Return [x, y] of the center of cell containing provided text 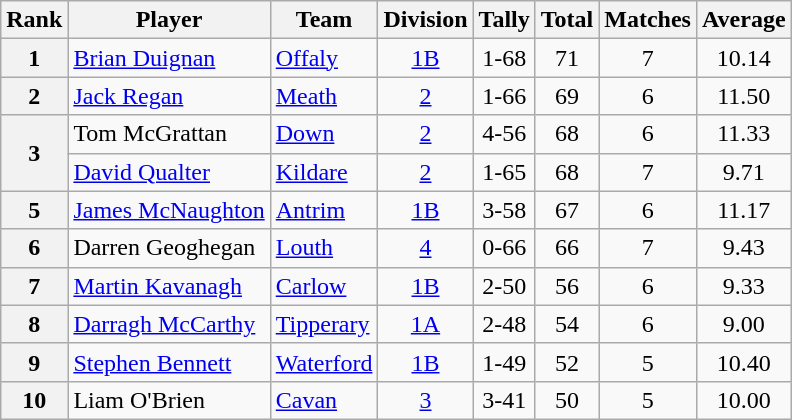
Total [567, 20]
11.17 [744, 210]
Antrim [324, 210]
Division [426, 20]
0-66 [504, 248]
8 [34, 324]
Jack Regan [169, 96]
4-56 [504, 134]
71 [567, 58]
Tom McGrattan [169, 134]
Down [324, 134]
10.00 [744, 400]
Team [324, 20]
Matches [648, 20]
Average [744, 20]
Tipperary [324, 324]
4 [426, 248]
Cavan [324, 400]
Waterford [324, 362]
Darragh McCarthy [169, 324]
54 [567, 324]
67 [567, 210]
10.40 [744, 362]
1 [34, 58]
Brian Duignan [169, 58]
Meath [324, 96]
69 [567, 96]
9.00 [744, 324]
2-48 [504, 324]
David Qualter [169, 172]
Martin Kavanagh [169, 286]
James McNaughton [169, 210]
3-41 [504, 400]
9 [34, 362]
Darren Geoghegan [169, 248]
2-50 [504, 286]
9.43 [744, 248]
Louth [324, 248]
3-58 [504, 210]
50 [567, 400]
56 [567, 286]
Carlow [324, 286]
11.50 [744, 96]
1-65 [504, 172]
11.33 [744, 134]
Stephen Bennett [169, 362]
9.71 [744, 172]
Player [169, 20]
1-66 [504, 96]
Rank [34, 20]
1-49 [504, 362]
1A [426, 324]
10.14 [744, 58]
Kildare [324, 172]
Liam O'Brien [169, 400]
10 [34, 400]
66 [567, 248]
1-68 [504, 58]
9.33 [744, 286]
Tally [504, 20]
Offaly [324, 58]
52 [567, 362]
